Return (X, Y) of the center of cell containing provided text 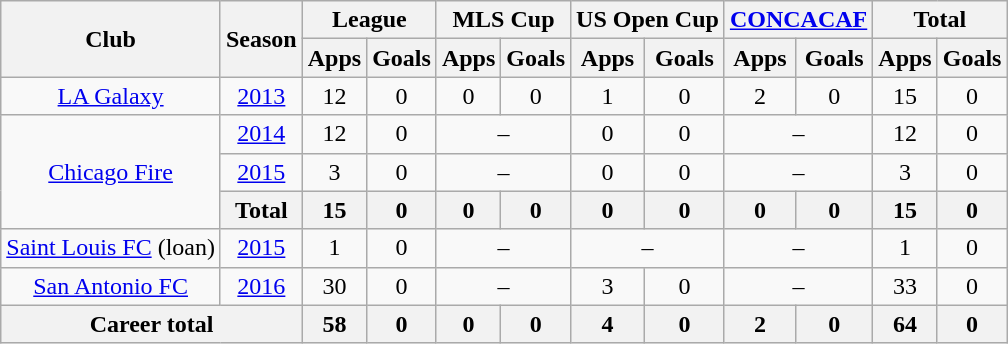
Career total (152, 324)
64 (905, 324)
San Antonio FC (111, 286)
33 (905, 286)
LA Galaxy (111, 96)
2014 (261, 134)
Saint Louis FC (loan) (111, 248)
4 (608, 324)
58 (334, 324)
2016 (261, 286)
MLS Cup (503, 20)
Club (111, 39)
US Open Cup (648, 20)
CONCACAF (798, 20)
League (369, 20)
30 (334, 286)
Season (261, 39)
2013 (261, 96)
Chicago Fire (111, 172)
